Pinpoint the cell where the given text exists, returning its [X, Y] midpoint coordinate. 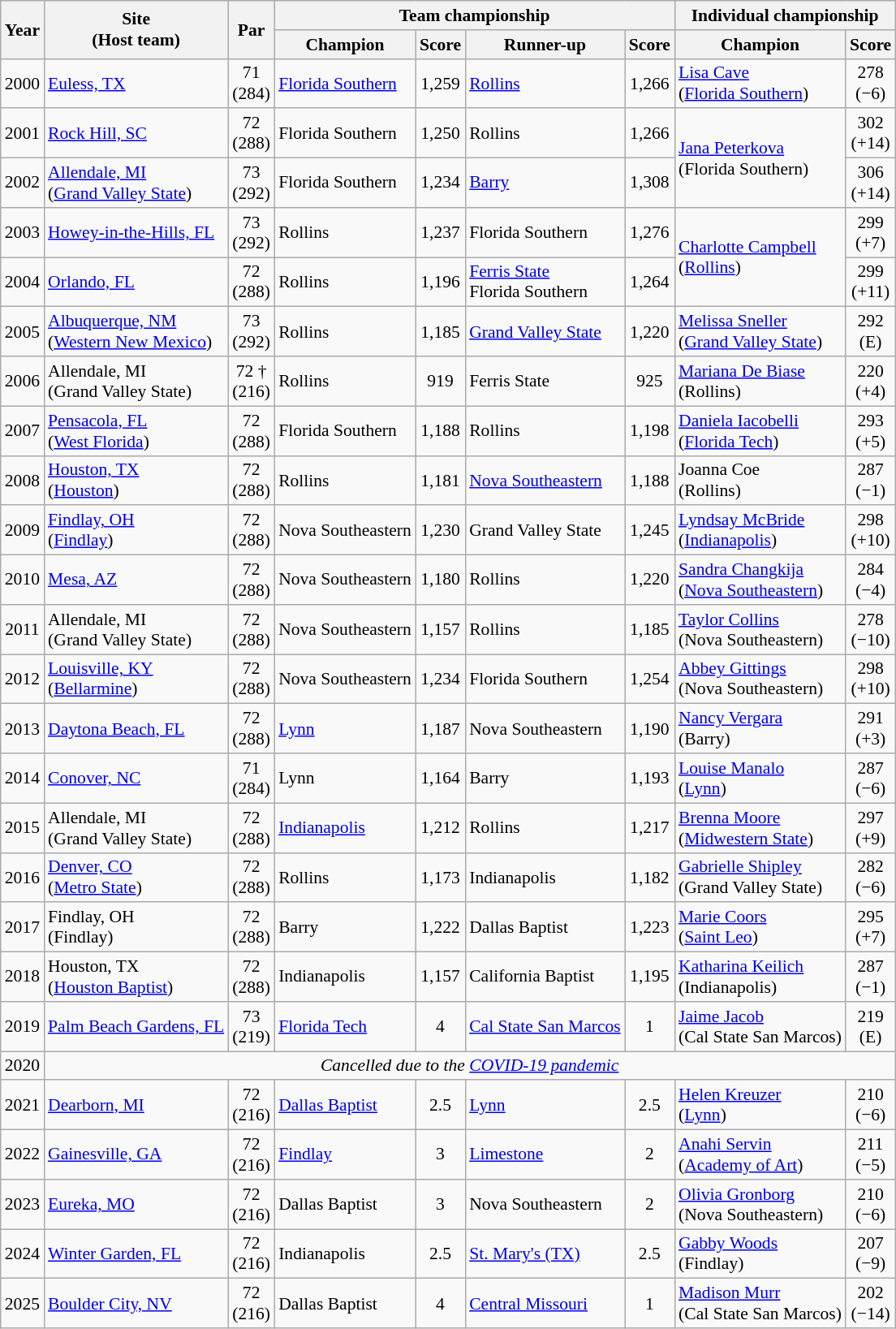
2020 [23, 1066]
St. Mary's (TX) [545, 1253]
Abbey Gittings(Nova Southeastern) [760, 679]
Central Missouri [545, 1304]
2014 [23, 778]
1,182 [649, 877]
Eureka, MO [136, 1205]
Florida Tech [345, 1026]
Gabrielle Shipley(Grand Valley State) [760, 877]
Anahi Servin(Academy of Art) [760, 1154]
Jaime Jacob(Cal State San Marcos) [760, 1026]
207(−9) [870, 1253]
1,212 [440, 828]
284(−4) [870, 580]
Daytona Beach, FL [136, 729]
1,308 [649, 183]
295(+7) [870, 927]
Charlotte Campbell(Rollins) [760, 257]
Palm Beach Gardens, FL [136, 1026]
Helen Kreuzer(Lynn) [760, 1106]
Rock Hill, SC [136, 133]
Lisa Cave(Florida Southern) [760, 83]
287(−6) [870, 778]
1,245 [649, 531]
Boulder City, NV [136, 1304]
2009 [23, 531]
California Baptist [545, 977]
Marie Coors(Saint Leo) [760, 927]
2024 [23, 1253]
Nancy Vergara(Barry) [760, 729]
Louisville, KY(Bellarmine) [136, 679]
1,222 [440, 927]
1,237 [440, 232]
Limestone [545, 1154]
1,187 [440, 729]
Par [252, 29]
1,181 [440, 481]
Houston, TX(Houston Baptist) [136, 977]
292(E) [870, 331]
Year [23, 29]
Findlay [345, 1154]
Houston, TX(Houston) [136, 481]
Daniela Iacobelli(Florida Tech) [760, 430]
2013 [23, 729]
293(+5) [870, 430]
Madison Murr(Cal State San Marcos) [760, 1304]
Conover, NC [136, 778]
Olivia Gronborg(Nova Southeastern) [760, 1205]
Cancelled due to the COVID-19 pandemic [469, 1066]
1,264 [649, 283]
2001 [23, 133]
1,259 [440, 83]
2016 [23, 877]
Orlando, FL [136, 283]
299(+7) [870, 232]
202(−14) [870, 1304]
2018 [23, 977]
291(+3) [870, 729]
Ferris State [545, 382]
1,254 [649, 679]
2023 [23, 1205]
Denver, CO(Metro State) [136, 877]
278(−10) [870, 630]
2017 [23, 927]
2006 [23, 382]
1,190 [649, 729]
Gainesville, GA [136, 1154]
2022 [23, 1154]
302(+14) [870, 133]
Winter Garden, FL [136, 1253]
Joanna Coe(Rollins) [760, 481]
2012 [23, 679]
1,198 [649, 430]
Dearborn, MI [136, 1106]
Mariana De Biase(Rollins) [760, 382]
919 [440, 382]
2008 [23, 481]
2025 [23, 1304]
2015 [23, 828]
2000 [23, 83]
1,230 [440, 531]
Ferris StateFlorida Southern [545, 283]
1,223 [649, 927]
219(E) [870, 1026]
Team championship [474, 15]
1,217 [649, 828]
Taylor Collins(Nova Southeastern) [760, 630]
2021 [23, 1106]
278(−6) [870, 83]
73(219) [252, 1026]
282(−6) [870, 877]
2003 [23, 232]
925 [649, 382]
Site(Host team) [136, 29]
1,180 [440, 580]
2011 [23, 630]
220(+4) [870, 382]
Sandra Changkija(Nova Southeastern) [760, 580]
Gabby Woods(Findlay) [760, 1253]
2007 [23, 430]
1,250 [440, 133]
Runner-up [545, 45]
299(+11) [870, 283]
306(+14) [870, 183]
Mesa, AZ [136, 580]
Melissa Sneller(Grand Valley State) [760, 331]
2010 [23, 580]
2019 [23, 1026]
Euless, TX [136, 83]
Lyndsay McBride(Indianapolis) [760, 531]
2004 [23, 283]
1,164 [440, 778]
297(+9) [870, 828]
211(−5) [870, 1154]
Albuquerque, NM(Western New Mexico) [136, 331]
Howey-in-the-Hills, FL [136, 232]
1,276 [649, 232]
Cal State San Marcos [545, 1026]
Louise Manalo(Lynn) [760, 778]
Pensacola, FL(West Florida) [136, 430]
1,173 [440, 877]
Jana Peterkova(Florida Southern) [760, 158]
Brenna Moore(Midwestern State) [760, 828]
Katharina Keilich(Indianapolis) [760, 977]
2005 [23, 331]
1,196 [440, 283]
72 †(216) [252, 382]
Individual championship [785, 15]
1,193 [649, 778]
2002 [23, 183]
1,195 [649, 977]
